For the text-containing cell, return its midpoint in [X, Y] coordinate format. 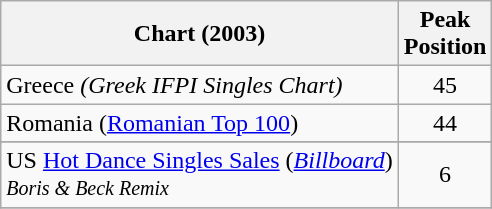
US Hot Dance Singles Sales (Billboard)Boris & Beck Remix [200, 174]
44 [445, 123]
45 [445, 85]
Chart (2003) [200, 34]
Romania (Romanian Top 100) [200, 123]
PeakPosition [445, 34]
Greece (Greek IFPI Singles Chart) [200, 85]
6 [445, 174]
